Capture the cell that displays the provided text and extract its (X, Y) central coordinate. 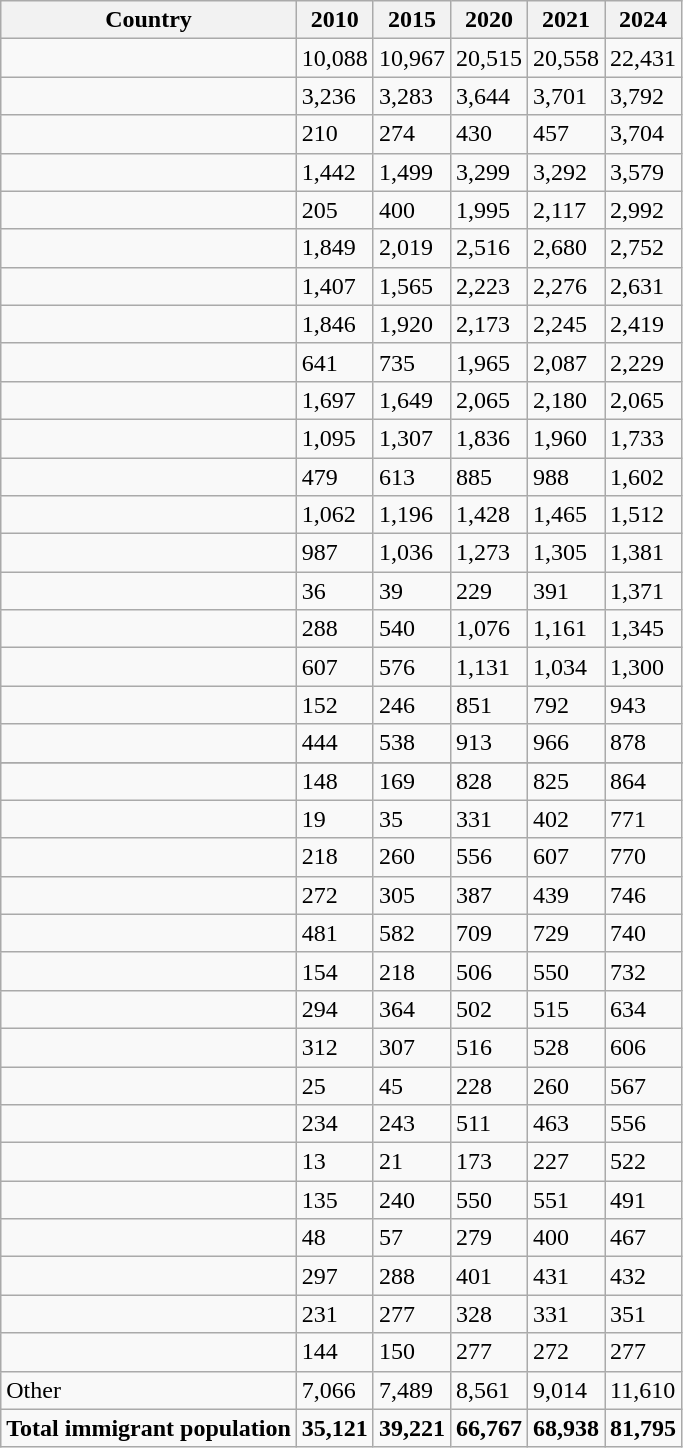
540 (412, 629)
1,960 (566, 438)
57 (412, 1238)
430 (488, 134)
2,223 (488, 286)
606 (644, 1047)
511 (488, 1124)
135 (334, 1200)
467 (644, 1238)
582 (412, 933)
1,371 (644, 591)
479 (334, 477)
Total immigrant population (149, 1428)
Country (149, 20)
2,019 (412, 248)
234 (334, 1124)
364 (412, 1009)
567 (644, 1085)
1,428 (488, 515)
20,515 (488, 58)
294 (334, 1009)
3,299 (488, 172)
150 (412, 1352)
229 (488, 591)
431 (566, 1276)
274 (412, 134)
2,245 (566, 324)
307 (412, 1047)
68,938 (566, 1428)
10,967 (412, 58)
279 (488, 1238)
491 (644, 1200)
551 (566, 1200)
515 (566, 1009)
1,381 (644, 553)
1,273 (488, 553)
1,034 (566, 667)
391 (566, 591)
966 (566, 743)
1,733 (644, 438)
Other (149, 1390)
297 (334, 1276)
1,161 (566, 629)
1,036 (412, 553)
1,465 (566, 515)
3,701 (566, 96)
613 (412, 477)
457 (566, 134)
2,276 (566, 286)
913 (488, 743)
1,995 (488, 210)
516 (488, 1047)
144 (334, 1352)
66,767 (488, 1428)
1,965 (488, 362)
1,649 (412, 400)
25 (334, 1085)
1,849 (334, 248)
1,300 (644, 667)
987 (334, 553)
792 (566, 705)
1,076 (488, 629)
48 (334, 1238)
9,014 (566, 1390)
240 (412, 1200)
444 (334, 743)
3,579 (644, 172)
2,180 (566, 400)
10,088 (334, 58)
729 (566, 933)
7,489 (412, 1390)
2,752 (644, 248)
432 (644, 1276)
1,846 (334, 324)
11,610 (644, 1390)
1,131 (488, 667)
21 (412, 1162)
39,221 (412, 1428)
3,292 (566, 172)
1,602 (644, 477)
439 (566, 895)
401 (488, 1276)
2,419 (644, 324)
1,095 (334, 438)
1,442 (334, 172)
173 (488, 1162)
246 (412, 705)
45 (412, 1085)
1,062 (334, 515)
154 (334, 971)
885 (488, 477)
771 (644, 819)
3,644 (488, 96)
312 (334, 1047)
634 (644, 1009)
2020 (488, 20)
328 (488, 1314)
2,117 (566, 210)
3,283 (412, 96)
851 (488, 705)
1,345 (644, 629)
243 (412, 1124)
20,558 (566, 58)
538 (412, 743)
735 (412, 362)
19 (334, 819)
351 (644, 1314)
8,561 (488, 1390)
2,173 (488, 324)
641 (334, 362)
2015 (412, 20)
502 (488, 1009)
2010 (334, 20)
39 (412, 591)
81,795 (644, 1428)
1,499 (412, 172)
228 (488, 1085)
169 (412, 781)
22,431 (644, 58)
227 (566, 1162)
2,992 (644, 210)
878 (644, 743)
988 (566, 477)
528 (566, 1047)
828 (488, 781)
152 (334, 705)
709 (488, 933)
732 (644, 971)
1,407 (334, 286)
2,229 (644, 362)
1,307 (412, 438)
1,512 (644, 515)
576 (412, 667)
2024 (644, 20)
2,087 (566, 362)
1,920 (412, 324)
305 (412, 895)
35 (412, 819)
36 (334, 591)
864 (644, 781)
3,236 (334, 96)
943 (644, 705)
1,565 (412, 286)
387 (488, 895)
746 (644, 895)
231 (334, 1314)
2021 (566, 20)
2,631 (644, 286)
402 (566, 819)
1,305 (566, 553)
463 (566, 1124)
522 (644, 1162)
506 (488, 971)
7,066 (334, 1390)
1,836 (488, 438)
2,680 (566, 248)
2,516 (488, 248)
148 (334, 781)
3,704 (644, 134)
13 (334, 1162)
210 (334, 134)
740 (644, 933)
825 (566, 781)
1,697 (334, 400)
35,121 (334, 1428)
3,792 (644, 96)
481 (334, 933)
770 (644, 857)
1,196 (412, 515)
205 (334, 210)
